For the text-containing cell, return its midpoint in [X, Y] coordinate format. 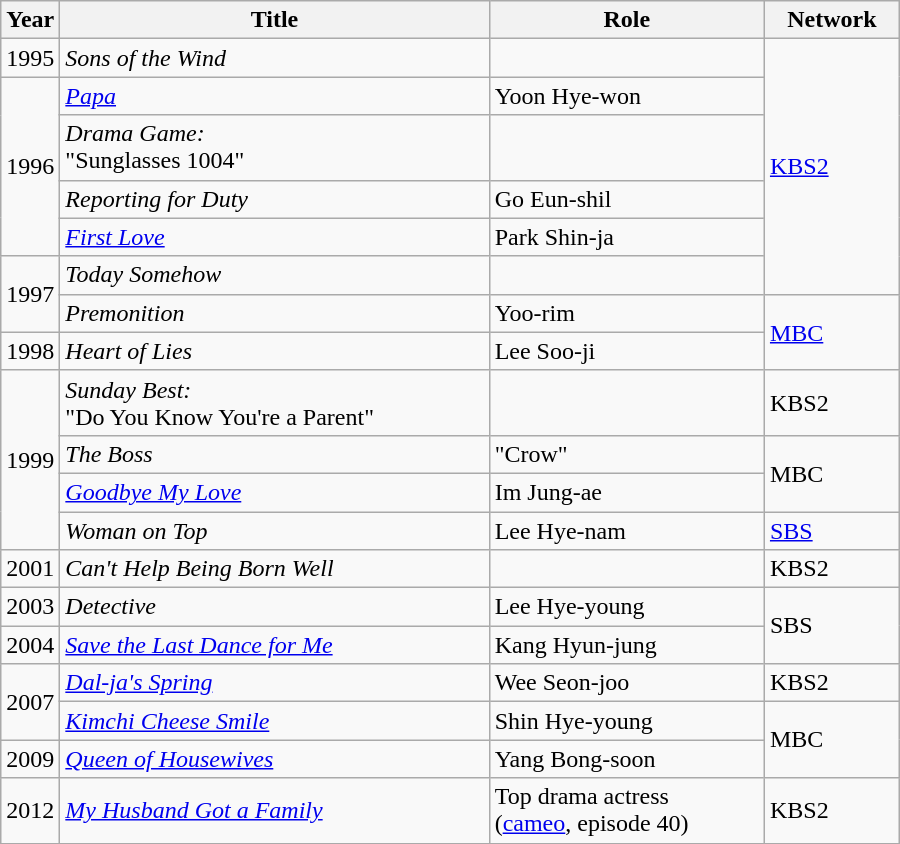
The Boss [274, 454]
Kimchi Cheese Smile [274, 721]
Yoo-rim [626, 313]
Sons of the Wind [274, 58]
1998 [30, 351]
"Crow" [626, 454]
Detective [274, 607]
Premonition [274, 313]
Yoon Hye-won [626, 96]
Lee Soo-ji [626, 351]
1996 [30, 166]
Woman on Top [274, 531]
2001 [30, 569]
2004 [30, 645]
Year [30, 20]
Lee Hye-young [626, 607]
Papa [274, 96]
2003 [30, 607]
Save the Last Dance for Me [274, 645]
Queen of Housewives [274, 759]
Go Eun-shil [626, 199]
Goodbye My Love [274, 492]
My Husband Got a Family [274, 810]
1997 [30, 294]
Shin Hye-young [626, 721]
2012 [30, 810]
Wee Seon-joo [626, 683]
Network [832, 20]
1999 [30, 460]
Yang Bong-soon [626, 759]
Drama Game:"Sunglasses 1004" [274, 148]
Top drama actress (cameo, episode 40) [626, 810]
Today Somehow [274, 275]
Role [626, 20]
2007 [30, 702]
Park Shin-ja [626, 237]
Lee Hye-nam [626, 531]
First Love [274, 237]
Sunday Best:"Do You Know You're a Parent" [274, 402]
1995 [30, 58]
Title [274, 20]
Im Jung-ae [626, 492]
2009 [30, 759]
Can't Help Being Born Well [274, 569]
Reporting for Duty [274, 199]
Heart of Lies [274, 351]
Dal-ja's Spring [274, 683]
Kang Hyun-jung [626, 645]
